From the cell containing the given text, extract its center point as [X, Y] coordinate. 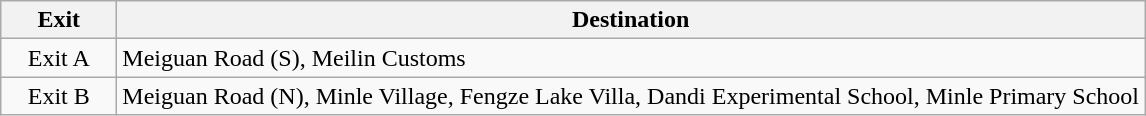
Meiguan Road (N), Minle Village, Fengze Lake Villa, Dandi Experimental School, Minle Primary School [631, 96]
Exit [59, 20]
Exit A [59, 58]
Exit B [59, 96]
Destination [631, 20]
Meiguan Road (S), Meilin Customs [631, 58]
